From the cell containing the given text, extract its center point as (X, Y) coordinate. 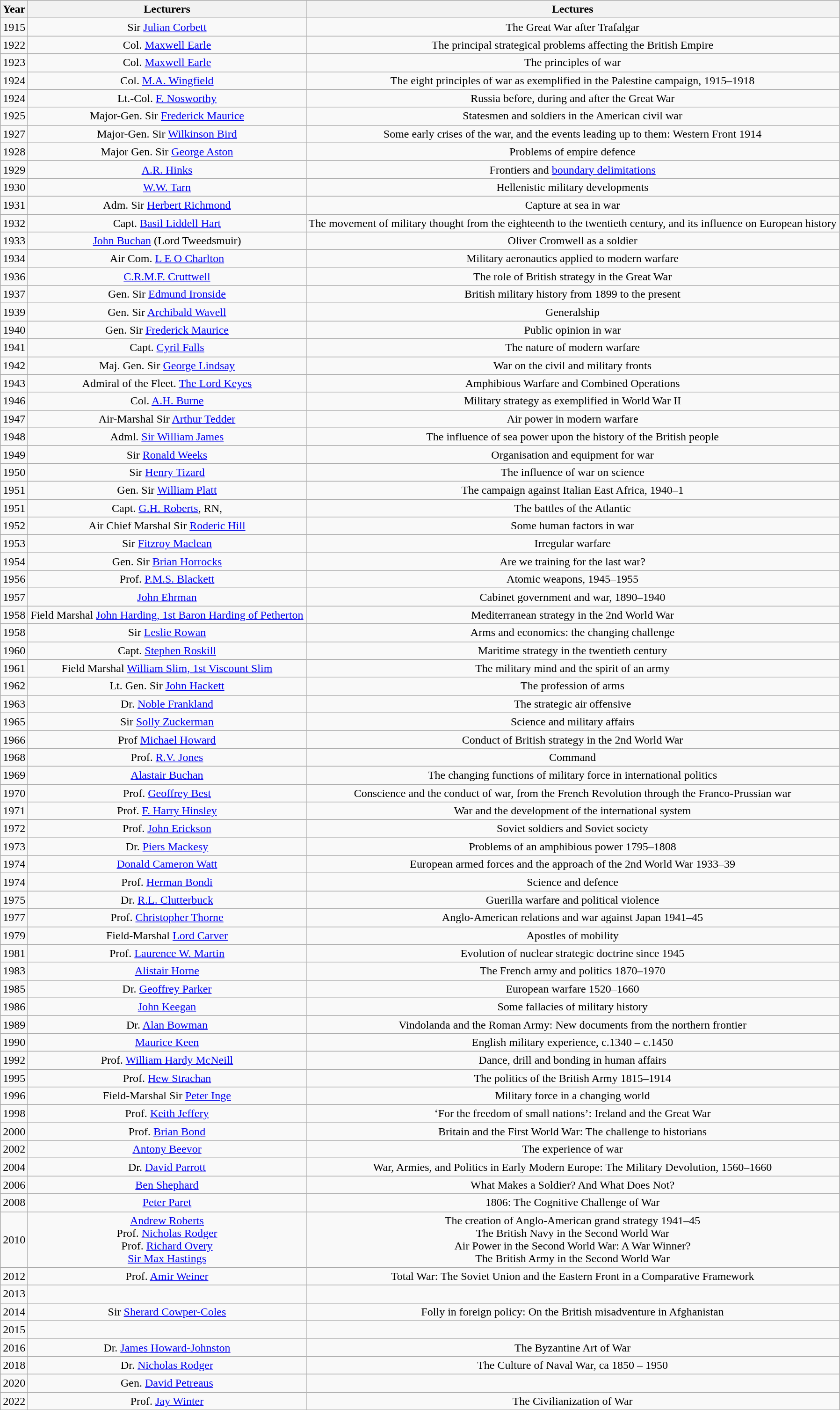
1962 (14, 686)
Public opinion in war (572, 330)
Col. A.H. Burne (167, 401)
Dr. Alan Bowman (167, 1024)
Prof. William Hardy McNeill (167, 1060)
The changing functions of military force in international politics (572, 775)
Air Chief Marshal Sir Roderic Hill (167, 526)
Sir Ronald Weeks (167, 454)
Sir Sherard Cowper-Coles (167, 1312)
C.R.M.F. Cruttwell (167, 277)
Gen. Sir William Platt (167, 490)
1915 (14, 27)
The influence of sea power upon the history of the British people (572, 437)
Generalship (572, 312)
Mediterranean strategy in the 2nd World War (572, 615)
Are we training for the last war? (572, 562)
Some human factors in war (572, 526)
Major Gen. Sir George Aston (167, 152)
1922 (14, 45)
1930 (14, 187)
Prof. F. Harry Hinsley (167, 811)
Donald Cameron Watt (167, 864)
Prof Michael Howard (167, 739)
2013 (14, 1294)
1941 (14, 348)
Dr. David Parrott (167, 1167)
Maj. Gen. Sir George Lindsay (167, 365)
Military force in a changing world (572, 1096)
1934 (14, 259)
What Makes a Soldier? And What Does Not? (572, 1185)
1937 (14, 294)
Sir Leslie Rowan (167, 633)
2010 (14, 1239)
Russia before, during and after the Great War (572, 98)
Field-Marshal Lord Carver (167, 935)
Adm. Sir Herbert Richmond (167, 205)
1806: The Cognitive Challenge of War (572, 1203)
Statesmen and soldiers in the American civil war (572, 116)
Capt. Basil Liddell Hart (167, 223)
The French army and politics 1870–1970 (572, 971)
1932 (14, 223)
The principles of war (572, 63)
1961 (14, 668)
1948 (14, 437)
The Civilianization of War (572, 1401)
Field Marshal John Harding, 1st Baron Harding of Petherton (167, 615)
Adml. Sir William James (167, 437)
2016 (14, 1347)
Lecturers (167, 9)
1936 (14, 277)
Britain and the First World War: The challenge to historians (572, 1132)
Apostles of mobility (572, 935)
John Ehrman (167, 597)
1973 (14, 847)
The experience of war (572, 1149)
1975 (14, 900)
Prof. Laurence W. Martin (167, 953)
Prof. John Erickson (167, 829)
1940 (14, 330)
Capt. G.H. Roberts, RN, (167, 508)
Major-Gen. Sir Wilkinson Bird (167, 134)
1981 (14, 953)
Soviet soldiers and Soviet society (572, 829)
The influence of war on science (572, 472)
1947 (14, 419)
Some fallacies of military history (572, 1007)
Maurice Keen (167, 1042)
Irregular warfare (572, 544)
Folly in foreign policy: On the British misadventure in Afghanistan (572, 1312)
War and the development of the international system (572, 811)
Atomic weapons, 1945–1955 (572, 579)
2020 (14, 1383)
Sir Julian Corbett (167, 27)
1942 (14, 365)
Total War: The Soviet Union and the Eastern Front in a Comparative Framework (572, 1276)
War, Armies, and Politics in Early Modern Europe: The Military Devolution, 1560–1660 (572, 1167)
British military history from 1899 to the present (572, 294)
Alastair Buchan (167, 775)
2014 (14, 1312)
Alistair Horne (167, 971)
Admiral of the Fleet. The Lord Keyes (167, 383)
Dr. James Howard-Johnston (167, 1347)
John Buchan (Lord Tweedsmuir) (167, 241)
Prof. Keith Jeffery (167, 1114)
Peter Paret (167, 1203)
The campaign against Italian East Africa, 1940–1 (572, 490)
2012 (14, 1276)
Frontiers and boundary delimitations (572, 169)
1970 (14, 793)
John Keegan (167, 1007)
Field Marshal William Slim, 1st Viscount Slim (167, 668)
Prof. Geoffrey Best (167, 793)
1933 (14, 241)
Problems of an amphibious power 1795–1808 (572, 847)
1996 (14, 1096)
1966 (14, 739)
Cabinet government and war, 1890–1940 (572, 597)
1960 (14, 650)
2006 (14, 1185)
European armed forces and the approach of the 2nd World War 1933–39 (572, 864)
Major-Gen. Sir Frederick Maurice (167, 116)
Gen. David Petreaus (167, 1383)
Anglo-American relations and war against Japan 1941–45 (572, 918)
Prof. Jay Winter (167, 1401)
1990 (14, 1042)
1939 (14, 312)
Conduct of British strategy in the 2nd World War (572, 739)
1992 (14, 1060)
1925 (14, 116)
The eight principles of war as exemplified in the Palestine campaign, 1915–1918 (572, 80)
Guerilla warfare and political violence (572, 900)
2004 (14, 1167)
Sir Henry Tizard (167, 472)
W.W. Tarn (167, 187)
Dr. R.L. Clutterbuck (167, 900)
The Byzantine Art of War (572, 1347)
The politics of the British Army 1815–1914 (572, 1078)
Prof. R.V. Jones (167, 757)
1953 (14, 544)
The Great War after Trafalgar (572, 27)
Science and defence (572, 882)
2002 (14, 1149)
Air Com. L E O Charlton (167, 259)
Dance, drill and bonding in human affairs (572, 1060)
1995 (14, 1078)
1957 (14, 597)
The military mind and the spirit of an army (572, 668)
2018 (14, 1365)
The battles of the Atlantic (572, 508)
Dr. Geoffrey Parker (167, 989)
Sir Fitzroy Maclean (167, 544)
1963 (14, 704)
1979 (14, 935)
2022 (14, 1401)
Andrew RobertsProf. Nicholas RodgerProf. Richard OverySir Max Hastings (167, 1239)
Arms and economics: the changing challenge (572, 633)
Prof. Amir Weiner (167, 1276)
Organisation and equipment for war (572, 454)
1969 (14, 775)
Col. M.A. Wingfield (167, 80)
A.R. Hinks (167, 169)
Field-Marshal Sir Peter Inge (167, 1096)
Conscience and the conduct of war, from the French Revolution through the Franco-Prussian war (572, 793)
The strategic air offensive (572, 704)
1949 (14, 454)
Ben Shephard (167, 1185)
Command (572, 757)
Year (14, 9)
2008 (14, 1203)
1998 (14, 1114)
Prof. P.M.S. Blackett (167, 579)
The Culture of Naval War, ca 1850 – 1950 (572, 1365)
Military strategy as exemplified in World War II (572, 401)
Capture at sea in war (572, 205)
1950 (14, 472)
1965 (14, 722)
1931 (14, 205)
1928 (14, 152)
English military experience, c.1340 – c.1450 (572, 1042)
1943 (14, 383)
Gen. Sir Archibald Wavell (167, 312)
Air power in modern warfare (572, 419)
Capt. Cyril Falls (167, 348)
Dr. Noble Frankland (167, 704)
The nature of modern warfare (572, 348)
Capt. Stephen Roskill (167, 650)
1985 (14, 989)
Hellenistic military developments (572, 187)
The principal strategical problems affecting the British Empire (572, 45)
Some early crises of the war, and the events leading up to them: Western Front 1914 (572, 134)
1929 (14, 169)
‘For the freedom of small nations’: Ireland and the Great War (572, 1114)
Prof. Christopher Thorne (167, 918)
Evolution of nuclear strategic doctrine since 1945 (572, 953)
1952 (14, 526)
European warfare 1520–1660 (572, 989)
Prof. Herman Bondi (167, 882)
Vindolanda and the Roman Army: New documents from the northern frontier (572, 1024)
Problems of empire defence (572, 152)
Gen. Sir Edmund Ironside (167, 294)
1923 (14, 63)
Lt. Gen. Sir John Hackett (167, 686)
2015 (14, 1330)
1927 (14, 134)
1983 (14, 971)
Prof. Brian Bond (167, 1132)
Military aeronautics applied to modern warfare (572, 259)
1968 (14, 757)
1977 (14, 918)
Dr. Piers Mackesy (167, 847)
Gen. Sir Brian Horrocks (167, 562)
Lectures (572, 9)
The profession of arms (572, 686)
1972 (14, 829)
Prof. Hew Strachan (167, 1078)
1986 (14, 1007)
Antony Beevor (167, 1149)
Amphibious Warfare and Combined Operations (572, 383)
Maritime strategy in the twentieth century (572, 650)
2000 (14, 1132)
War on the civil and military fronts (572, 365)
1971 (14, 811)
1989 (14, 1024)
1954 (14, 562)
1946 (14, 401)
Gen. Sir Frederick Maurice (167, 330)
Oliver Cromwell as a soldier (572, 241)
Sir Solly Zuckerman (167, 722)
Science and military affairs (572, 722)
Dr. Nicholas Rodger (167, 1365)
Air-Marshal Sir Arthur Tedder (167, 419)
The movement of military thought from the eighteenth to the twentieth century, and its influence on European history (572, 223)
The role of British strategy in the Great War (572, 277)
1956 (14, 579)
Lt.-Col. F. Nosworthy (167, 98)
